Extract the (X, Y) coordinate from the center of the cell holding the provided text.  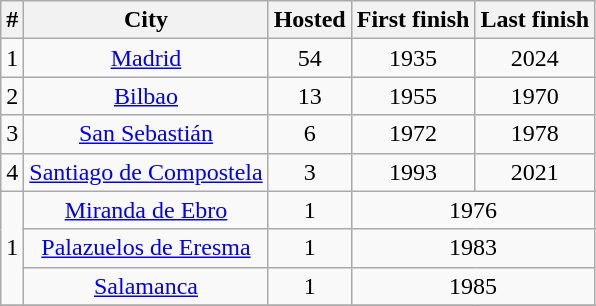
Salamanca (146, 286)
1985 (473, 286)
City (146, 20)
4 (12, 172)
6 (310, 134)
2024 (535, 58)
Miranda de Ebro (146, 210)
1972 (413, 134)
13 (310, 96)
Santiago de Compostela (146, 172)
1976 (473, 210)
1970 (535, 96)
San Sebastián (146, 134)
1983 (473, 248)
1935 (413, 58)
Madrid (146, 58)
1993 (413, 172)
2021 (535, 172)
1955 (413, 96)
Bilbao (146, 96)
54 (310, 58)
Last finish (535, 20)
# (12, 20)
1978 (535, 134)
2 (12, 96)
Hosted (310, 20)
Palazuelos de Eresma (146, 248)
First finish (413, 20)
